Capture the cell that displays the provided text and extract its [x, y] central coordinate. 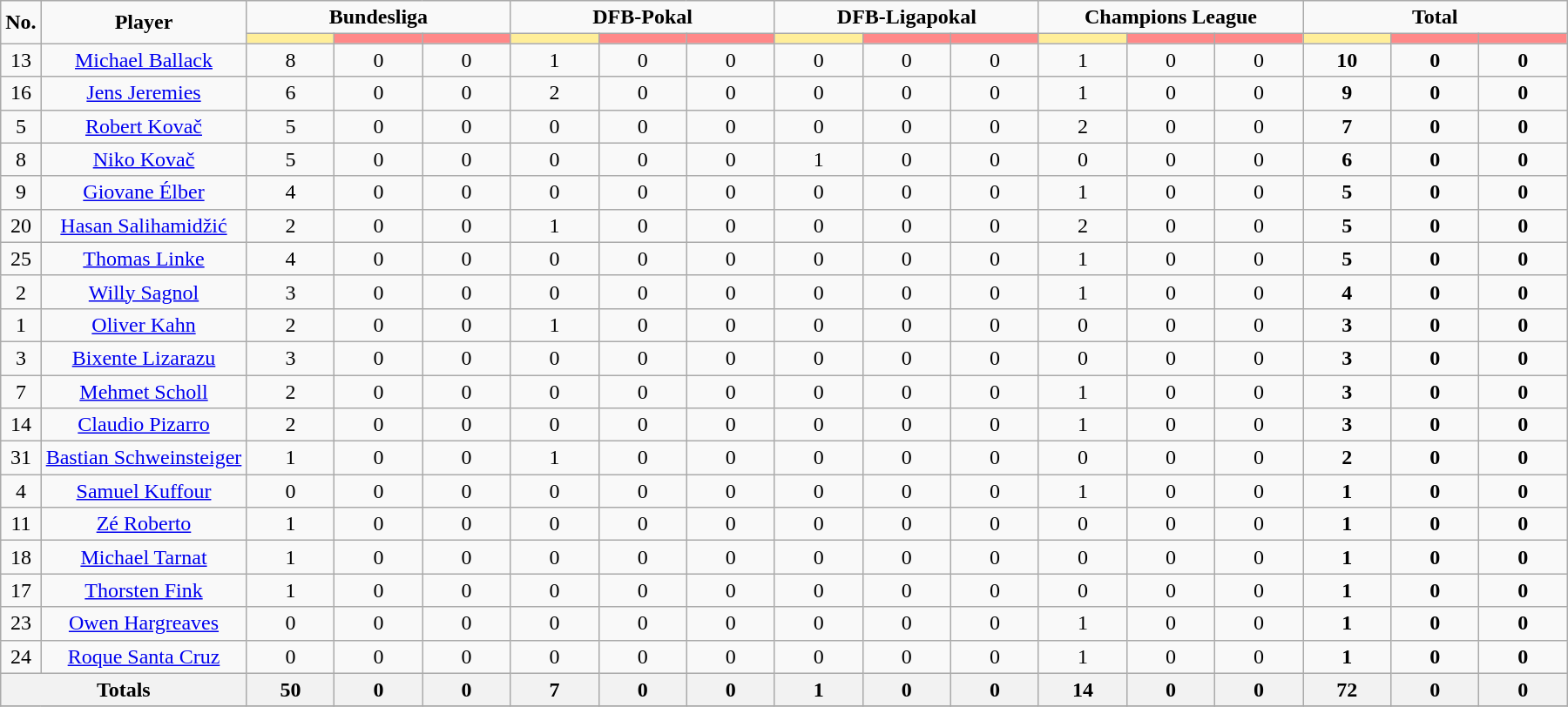
10 [1347, 60]
DFB-Pokal [643, 17]
16 [21, 93]
Hasan Salihamidžić [144, 226]
Niko Kovač [144, 159]
23 [21, 623]
72 [1347, 690]
Total [1436, 17]
Claudio Pizarro [144, 425]
Mehmet Scholl [144, 391]
24 [21, 656]
20 [21, 226]
Bundesliga [378, 17]
No. [21, 23]
13 [21, 60]
25 [21, 259]
11 [21, 524]
Champions League [1171, 17]
18 [21, 557]
Giovane Élber [144, 192]
Owen Hargreaves [144, 623]
Roque Santa Cruz [144, 656]
Oliver Kahn [144, 325]
Totals [124, 690]
Robert Kovač [144, 126]
Michael Tarnat [144, 557]
Player [144, 23]
Zé Roberto [144, 524]
Jens Jeremies [144, 93]
Thomas Linke [144, 259]
Samuel Kuffour [144, 491]
Willy Sagnol [144, 292]
Thorsten Fink [144, 590]
Bastian Schweinsteiger [144, 458]
Bixente Lizarazu [144, 358]
50 [291, 690]
31 [21, 458]
17 [21, 590]
DFB-Ligapokal [906, 17]
Michael Ballack [144, 60]
